Locate the cell with the specified text and output its (x, y) center coordinate. 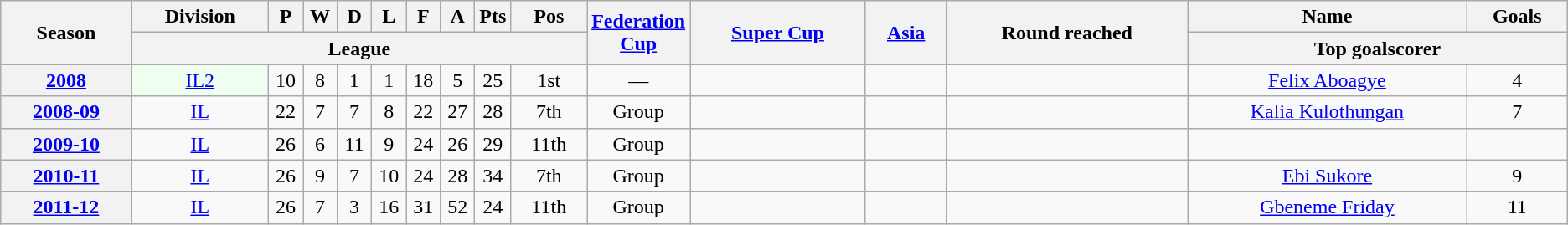
18 (424, 80)
27 (457, 112)
4 (1517, 80)
L (389, 17)
P (285, 17)
Pos (549, 17)
Round reached (1067, 33)
D (355, 17)
29 (493, 144)
1st (549, 80)
A (457, 17)
Ebi Sukore (1328, 176)
2010-11 (66, 176)
Goals (1517, 17)
Gbeneme Friday (1328, 207)
Division (199, 17)
16 (389, 207)
25 (493, 80)
Asia (906, 33)
Top goalscorer (1378, 49)
2011-12 (66, 207)
W (320, 17)
2009-10 (66, 144)
IL2 (199, 80)
F (424, 17)
— (638, 80)
2008-09 (66, 112)
5 (457, 80)
31 (424, 207)
Felix Aboagye (1328, 80)
6 (320, 144)
Federation Cup (638, 33)
Season (66, 33)
Pts (493, 17)
34 (493, 176)
52 (457, 207)
Super Cup (778, 33)
Name (1328, 17)
League (359, 49)
2008 (66, 80)
Kalia Kulothungan (1328, 112)
3 (355, 207)
